From the cell containing the given text, extract its center point as (x, y) coordinate. 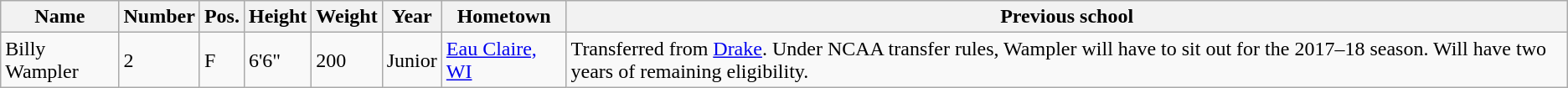
F (221, 60)
6'6" (277, 60)
Previous school (1067, 17)
Number (159, 17)
Hometown (504, 17)
Eau Claire, WI (504, 60)
200 (347, 60)
Name (60, 17)
Height (277, 17)
Year (412, 17)
2 (159, 60)
Weight (347, 17)
Transferred from Drake. Under NCAA transfer rules, Wampler will have to sit out for the 2017–18 season. Will have two years of remaining eligibility. (1067, 60)
Billy Wampler (60, 60)
Pos. (221, 17)
Junior (412, 60)
